Provide the [X, Y] coordinate of the cell's center where the given text is located.  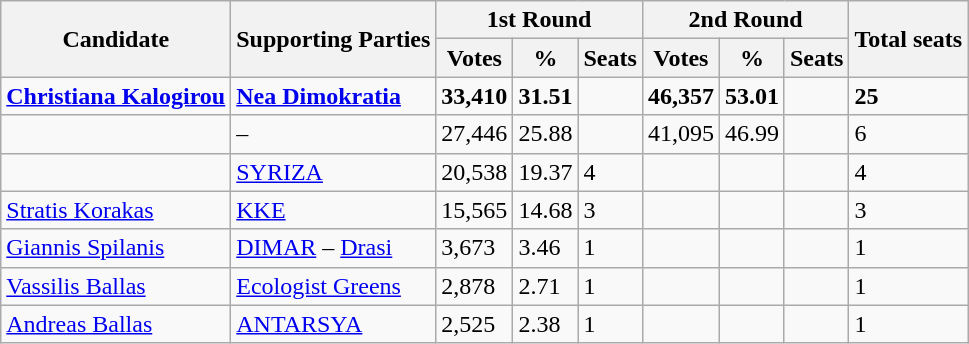
53.01 [752, 96]
33,410 [474, 96]
31.51 [546, 96]
– [334, 134]
1st Round [540, 20]
6 [908, 134]
Giannis Spilanis [116, 248]
25.88 [546, 134]
Supporting Parties [334, 39]
Stratis Korakas [116, 210]
2.71 [546, 286]
Ecologist Greens [334, 286]
DIMAR – Drasi [334, 248]
KKE [334, 210]
Andreas Ballas [116, 324]
41,095 [680, 134]
2,878 [474, 286]
2,525 [474, 324]
Total seats [908, 39]
27,446 [474, 134]
Nea Dimokratia [334, 96]
2.38 [546, 324]
46.99 [752, 134]
ANTARSYA [334, 324]
19.37 [546, 172]
Christiana Kalogirou [116, 96]
Vassilis Ballas [116, 286]
46,357 [680, 96]
SYRIZA [334, 172]
15,565 [474, 210]
2nd Round [746, 20]
25 [908, 96]
3,673 [474, 248]
3.46 [546, 248]
14.68 [546, 210]
Candidate [116, 39]
20,538 [474, 172]
